From the cell containing the given text, extract its center point as [X, Y] coordinate. 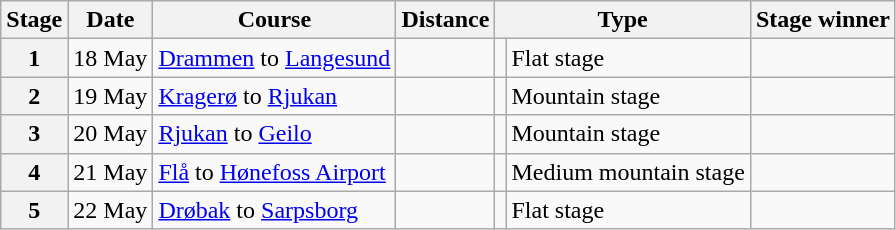
Rjukan to Geilo [274, 134]
1 [34, 58]
Course [274, 20]
19 May [110, 96]
Date [110, 20]
Drøbak to Sarpsborg [274, 210]
Kragerø to Rjukan [274, 96]
Stage [34, 20]
21 May [110, 172]
3 [34, 134]
Drammen to Langesund [274, 58]
4 [34, 172]
22 May [110, 210]
Stage winner [822, 20]
2 [34, 96]
Distance [446, 20]
20 May [110, 134]
5 [34, 210]
Flå to Hønefoss Airport [274, 172]
18 May [110, 58]
Medium mountain stage [628, 172]
Type [622, 20]
